Locate the cell with the specified text and output its [X, Y] center coordinate. 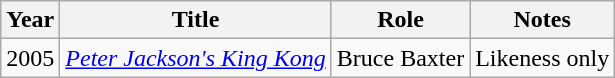
Peter Jackson's King Kong [196, 58]
Role [400, 20]
Title [196, 20]
Likeness only [542, 58]
Year [30, 20]
2005 [30, 58]
Notes [542, 20]
Bruce Baxter [400, 58]
